Return (x, y) of the center of cell containing provided text 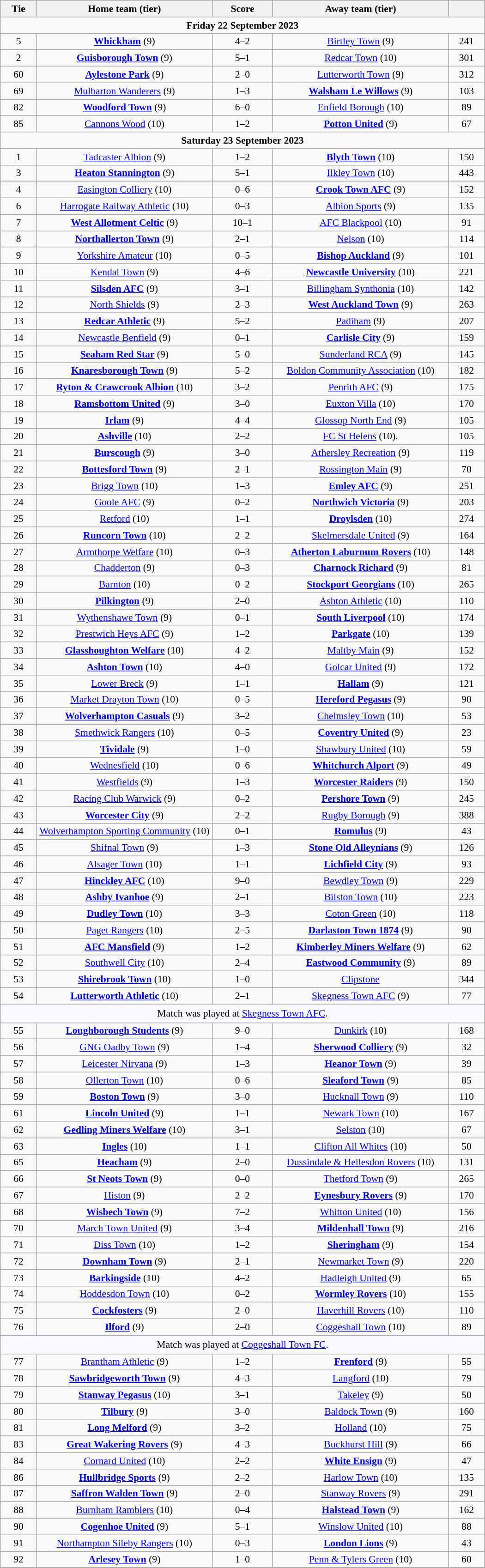
168 (467, 1031)
Brigg Town (10) (124, 486)
Wormley Rovers (10) (361, 1294)
Seaham Red Star (9) (124, 354)
Guisborough Town (9) (124, 58)
82 (18, 108)
Downham Town (9) (124, 1261)
Newcastle University (10) (361, 272)
52 (18, 963)
Heaton Stannington (9) (124, 173)
Tie (18, 9)
12 (18, 305)
37 (18, 716)
Ilkley Town (10) (361, 173)
Match was played at Coggeshall Town FC. (242, 1344)
61 (18, 1114)
Rugby Borough (9) (361, 815)
Harlow Town (10) (361, 1477)
241 (467, 42)
Away team (tier) (361, 9)
Bishop Auckland (9) (361, 256)
Loughborough Students (9) (124, 1031)
175 (467, 387)
Chelmsley Town (10) (361, 716)
Billingham Synthonia (10) (361, 289)
Tilbury (9) (124, 1411)
28 (18, 568)
Crook Town AFC (9) (361, 190)
4–6 (242, 272)
Stockport Georgians (10) (361, 585)
Knaresborough Town (9) (124, 371)
10–1 (242, 223)
19 (18, 420)
Winslow United (10) (361, 1527)
Burscough (9) (124, 453)
Redcar Town (10) (361, 58)
160 (467, 1411)
274 (467, 519)
Ashville (10) (124, 436)
46 (18, 865)
164 (467, 535)
Whitchurch Alport (9) (361, 766)
34 (18, 667)
167 (467, 1114)
Whickham (9) (124, 42)
15 (18, 354)
Potton United (9) (361, 124)
72 (18, 1261)
Harrogate Railway Athletic (10) (124, 206)
White Ensign (9) (361, 1461)
Kimberley Miners Welfare (9) (361, 947)
Eastwood Community (9) (361, 963)
148 (467, 552)
AFC Blackpool (10) (361, 223)
26 (18, 535)
Northallerton Town (9) (124, 239)
Wolverhampton Casuals (9) (124, 716)
Heanor Town (9) (361, 1064)
Rossington Main (9) (361, 470)
6–0 (242, 108)
Kendal Town (9) (124, 272)
Glossop North End (9) (361, 420)
Droylsden (10) (361, 519)
Romulus (9) (361, 831)
March Town United (9) (124, 1229)
Whitton United (10) (361, 1212)
291 (467, 1494)
Bottesford Town (9) (124, 470)
Newcastle Benfield (9) (124, 338)
Sherwood Colliery (9) (361, 1047)
Charnock Richard (9) (361, 568)
Skegness Town AFC (9) (361, 996)
Mildenhall Town (9) (361, 1229)
4 (18, 190)
FC St Helens (10). (361, 436)
Chadderton (9) (124, 568)
119 (467, 453)
20 (18, 436)
Walsham Le Willows (9) (361, 91)
Lower Breck (9) (124, 684)
London Lions (9) (361, 1543)
Darlaston Town 1874 (9) (361, 930)
216 (467, 1229)
126 (467, 848)
27 (18, 552)
Heacham (9) (124, 1162)
Shirebrook Town (10) (124, 980)
0–4 (242, 1510)
63 (18, 1146)
7 (18, 223)
1 (18, 157)
71 (18, 1245)
Diss Town (10) (124, 1245)
GNG Oadby Town (9) (124, 1047)
142 (467, 289)
2–4 (242, 963)
174 (467, 618)
Sawbridgeworth Town (9) (124, 1379)
Leicester Nirvana (9) (124, 1064)
80 (18, 1411)
Hullbridge Sports (9) (124, 1477)
Penrith AFC (9) (361, 387)
69 (18, 91)
Brantham Athletic (9) (124, 1362)
58 (18, 1080)
Wisbech Town (9) (124, 1212)
Golcar United (9) (361, 667)
Irlam (9) (124, 420)
Northwich Victoria (9) (361, 502)
0–0 (242, 1179)
Birtley Town (9) (361, 42)
Bilston Town (10) (361, 897)
Lutterworth Athletic (10) (124, 996)
Thetford Town (9) (361, 1179)
Pilkington (9) (124, 601)
18 (18, 404)
Redcar Athletic (9) (124, 321)
344 (467, 980)
Cogenhoe United (9) (124, 1527)
57 (18, 1064)
Woodford Town (9) (124, 108)
Ashby Ivanhoe (9) (124, 897)
South Liverpool (10) (361, 618)
Long Melford (9) (124, 1428)
Burnham Ramblers (10) (124, 1510)
Hucknall Town (9) (361, 1097)
4–0 (242, 667)
Skelmersdale United (9) (361, 535)
Runcorn Town (10) (124, 535)
16 (18, 371)
Barnton (10) (124, 585)
Great Wakering Rovers (9) (124, 1445)
76 (18, 1327)
5–0 (242, 354)
388 (467, 815)
41 (18, 782)
118 (467, 914)
Clipstone (361, 980)
6 (18, 206)
Saffron Walden Town (9) (124, 1494)
Match was played at Skegness Town AFC. (242, 1013)
Cornard United (10) (124, 1461)
3 (18, 173)
Boldon Community Association (10) (361, 371)
Euxton Villa (10) (361, 404)
Ilford (9) (124, 1327)
Wythenshawe Town (9) (124, 618)
162 (467, 1510)
68 (18, 1212)
30 (18, 601)
44 (18, 831)
48 (18, 897)
14 (18, 338)
312 (467, 75)
Athersley Recreation (9) (361, 453)
Tadcaster Albion (9) (124, 157)
Barkingside (10) (124, 1278)
Pershore Town (9) (361, 799)
11 (18, 289)
Sleaford Town (9) (361, 1080)
Hereford Pegasus (9) (361, 700)
Selston (10) (361, 1130)
172 (467, 667)
Stone Old Alleynians (9) (361, 848)
Takeley (9) (361, 1395)
Saturday 23 September 2023 (242, 140)
2–5 (242, 930)
156 (467, 1212)
Maltby Main (9) (361, 651)
Worcester Raiders (9) (361, 782)
Retford (10) (124, 519)
Northampton Sileby Rangers (10) (124, 1543)
9 (18, 256)
Clifton All Whites (10) (361, 1146)
Mulbarton Wanderers (9) (124, 91)
Nelson (10) (361, 239)
33 (18, 651)
Histon (9) (124, 1196)
5 (18, 42)
Alsager Town (10) (124, 865)
301 (467, 58)
45 (18, 848)
4–4 (242, 420)
Market Drayton Town (10) (124, 700)
Wednesfield (10) (124, 766)
21 (18, 453)
103 (467, 91)
St Neots Town (9) (124, 1179)
Glasshoughton Welfare (10) (124, 651)
Gedling Miners Welfare (10) (124, 1130)
West Auckland Town (9) (361, 305)
10 (18, 272)
West Allotment Celtic (9) (124, 223)
Shifnal Town (9) (124, 848)
22 (18, 470)
Parkgate (10) (361, 634)
36 (18, 700)
54 (18, 996)
Holland (10) (361, 1428)
93 (467, 865)
154 (467, 1245)
Hinckley AFC (10) (124, 881)
145 (467, 354)
Halstead Town (9) (361, 1510)
86 (18, 1477)
Silsden AFC (9) (124, 289)
35 (18, 684)
Ingles (10) (124, 1146)
Ollerton Town (10) (124, 1080)
1–4 (242, 1047)
220 (467, 1261)
155 (467, 1294)
Bewdley Town (9) (361, 881)
Padiham (9) (361, 321)
221 (467, 272)
38 (18, 733)
Penn & Tylers Green (10) (361, 1560)
Coggeshall Town (10) (361, 1327)
Baldock Town (9) (361, 1411)
Cannons Wood (10) (124, 124)
Langford (10) (361, 1379)
8 (18, 239)
131 (467, 1162)
159 (467, 338)
83 (18, 1445)
Coton Green (10) (361, 914)
Albion Sports (9) (361, 206)
121 (467, 684)
Ashton Athletic (10) (361, 601)
Dudley Town (10) (124, 914)
Atherton Laburnum Rovers (10) (361, 552)
Shawbury United (10) (361, 749)
31 (18, 618)
Friday 22 September 2023 (242, 25)
Newark Town (10) (361, 1114)
Wolverhampton Sporting Community (10) (124, 831)
Lincoln United (9) (124, 1114)
Paget Rangers (10) (124, 930)
2 (18, 58)
263 (467, 305)
Hadleigh United (9) (361, 1278)
29 (18, 585)
42 (18, 799)
51 (18, 947)
101 (467, 256)
182 (467, 371)
Smethwick Rangers (10) (124, 733)
Prestwich Heys AFC (9) (124, 634)
Haverhill Rovers (10) (361, 1311)
Buckhurst Hill (9) (361, 1445)
Hoddesdon Town (10) (124, 1294)
92 (18, 1560)
Emley AFC (9) (361, 486)
207 (467, 321)
Lutterworth Town (9) (361, 75)
139 (467, 634)
Arlesey Town (9) (124, 1560)
Sunderland RCA (9) (361, 354)
3–3 (242, 914)
Worcester City (9) (124, 815)
74 (18, 1294)
229 (467, 881)
Enfield Borough (10) (361, 108)
Westfields (9) (124, 782)
Easington Colliery (10) (124, 190)
Boston Town (9) (124, 1097)
Carlisle City (9) (361, 338)
Ashton Town (10) (124, 667)
7–2 (242, 1212)
25 (18, 519)
114 (467, 239)
Newmarket Town (9) (361, 1261)
78 (18, 1379)
Racing Club Warwick (9) (124, 799)
Cockfosters (9) (124, 1311)
Score (242, 9)
Ryton & Crawcrook Albion (10) (124, 387)
87 (18, 1494)
Tividale (9) (124, 749)
Dussindale & Hellesdon Rovers (10) (361, 1162)
Frenford (9) (361, 1362)
AFC Mansfield (9) (124, 947)
251 (467, 486)
17 (18, 387)
Armthorpe Welfare (10) (124, 552)
223 (467, 897)
40 (18, 766)
Yorkshire Amateur (10) (124, 256)
24 (18, 502)
Aylestone Park (9) (124, 75)
Ramsbottom United (9) (124, 404)
13 (18, 321)
73 (18, 1278)
245 (467, 799)
Goole AFC (9) (124, 502)
Dunkirk (10) (361, 1031)
443 (467, 173)
84 (18, 1461)
203 (467, 502)
North Shields (9) (124, 305)
Home team (tier) (124, 9)
Stanway Pegasus (10) (124, 1395)
Southwell City (10) (124, 963)
Blyth Town (10) (361, 157)
3–4 (242, 1229)
Coventry United (9) (361, 733)
2–3 (242, 305)
56 (18, 1047)
Eynesbury Rovers (9) (361, 1196)
Hallam (9) (361, 684)
Stanway Rovers (9) (361, 1494)
Sheringham (9) (361, 1245)
Lichfield City (9) (361, 865)
